Return [X, Y] of the center of cell containing provided text 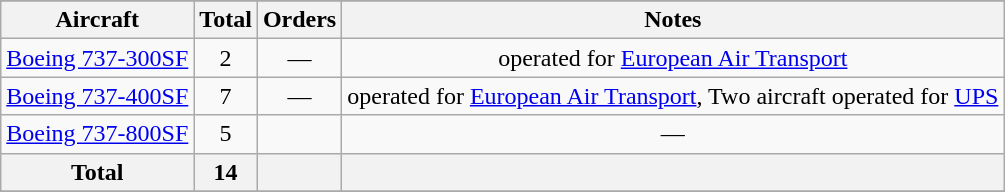
operated for European Air Transport [673, 58]
operated for European Air Transport, Two aircraft operated for UPS [673, 96]
14 [226, 172]
2 [226, 58]
Boeing 737-400SF [98, 96]
5 [226, 134]
Aircraft [98, 20]
Notes [673, 20]
Orders [299, 20]
7 [226, 96]
Boeing 737-300SF [98, 58]
Boeing 737-800SF [98, 134]
